Provide the [x, y] coordinate of the cell's center where the given text is located.  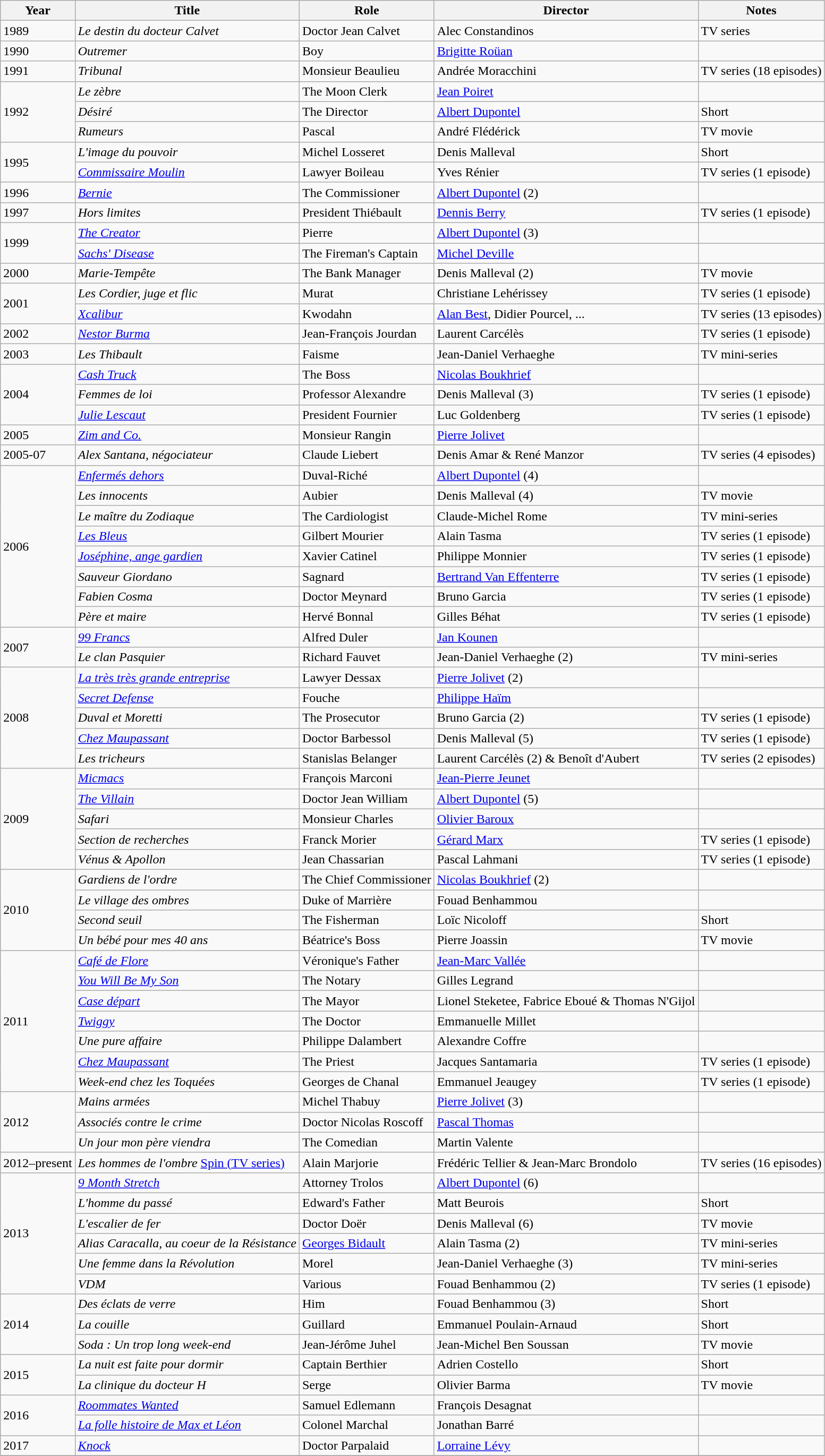
Nicolas Boukhrief (2) [566, 879]
Andrée Moracchini [566, 71]
Denis Malleval (4) [566, 495]
L'escalier de fer [187, 1223]
Various [367, 1284]
Jean-François Jourdan [367, 334]
1990 [38, 51]
Une femme dans la Révolution [187, 1264]
Frédéric Tellier & Jean-Marc Brondolo [566, 1162]
The Mayor [367, 1001]
TV series (18 episodes) [761, 71]
TV series [761, 31]
Alain Tasma (2) [566, 1244]
Doctor Doër [367, 1223]
Les Thibault [187, 354]
Pierre [367, 233]
Morel [367, 1264]
Yves Rénier [566, 172]
Monsieur Charles [367, 819]
Attorney Trolos [367, 1183]
Monsieur Beaulieu [367, 71]
Pierre Jolivet (2) [566, 678]
The Boss [367, 374]
Jean Poiret [566, 91]
Olivier Baroux [566, 819]
President Fournier [367, 415]
Christiane Lehérissey [566, 294]
The Moon Clerk [367, 91]
Nestor Burma [187, 334]
President Thiébault [367, 212]
Duval et Moretti [187, 718]
Lawyer Boileau [367, 172]
Alec Constandinos [566, 31]
Michel Thabuy [367, 1102]
Bruno Garcia [566, 597]
Monsieur Rangin [367, 435]
Doctor Parpalaid [367, 1445]
Hervé Bonnal [367, 617]
Soda : Un trop long week-end [187, 1344]
Bertrand Van Effenterre [566, 576]
The Prosecutor [367, 718]
Gilles Legrand [566, 981]
2013 [38, 1233]
Joséphine, ange gardien [187, 556]
Une pure affaire [187, 1041]
Knock [187, 1445]
VDM [187, 1284]
2012 [38, 1122]
2004 [38, 395]
Samuel Edlemann [367, 1405]
Michel Losseret [367, 152]
Le clan Pasquier [187, 657]
Denis Amar & René Manzor [566, 455]
Guillard [367, 1324]
Safari [187, 819]
Jean-Daniel Verhaeghe (3) [566, 1264]
Alan Best, Didier Pourcel, ... [566, 314]
Le village des ombres [187, 900]
Jean Chassarian [367, 859]
2000 [38, 273]
Jan Kounen [566, 637]
Week-end chez les Toquées [187, 1082]
TV series (13 episodes) [761, 314]
Micmacs [187, 778]
The Priest [367, 1061]
Duval-Riché [367, 475]
Les Bleus [187, 536]
Sauveur Giordano [187, 576]
2010 [38, 910]
Twiggy [187, 1021]
Serge [367, 1385]
Des éclats de verre [187, 1304]
Les Cordier, juge et flic [187, 294]
9 Month Stretch [187, 1183]
2009 [38, 819]
Director [566, 11]
Rumeurs [187, 132]
You Will Be My Son [187, 981]
Sagnard [367, 576]
Philippe Monnier [566, 556]
Vénus & Apollon [187, 859]
The Bank Manager [367, 273]
2005-07 [38, 455]
Faisme [367, 354]
Xavier Catinel [367, 556]
Year [38, 11]
Alfred Duler [367, 637]
Jean-Jérôme Juhel [367, 1344]
Claude-Michel Rome [566, 516]
Professor Alexandre [367, 395]
Gardiens de l'ordre [187, 879]
The Director [367, 112]
Alain Marjorie [367, 1162]
L'homme du passé [187, 1203]
1995 [38, 162]
Hors limites [187, 212]
The Villain [187, 799]
2012–present [38, 1162]
Richard Fauvet [367, 657]
Albert Dupontel [566, 112]
Olivier Barma [566, 1385]
Emmanuel Poulain-Arnaud [566, 1324]
Fabien Cosma [187, 597]
Denis Malleval (6) [566, 1223]
Doctor Meynard [367, 597]
Loïc Nicoloff [566, 920]
Laurent Carcélès [566, 334]
2001 [38, 304]
Franck Morier [367, 839]
La très très grande entreprise [187, 678]
2002 [38, 334]
Georges de Chanal [367, 1082]
2015 [38, 1375]
The Doctor [367, 1021]
Alain Tasma [566, 536]
Un jour mon père viendra [187, 1142]
Un bébé pour mes 40 ans [187, 940]
Doctor Nicolas Roscoff [367, 1122]
Albert Dupontel (2) [566, 192]
2007 [38, 647]
2014 [38, 1324]
Georges Bidault [367, 1244]
Albert Dupontel (6) [566, 1183]
TV series (2 episodes) [761, 758]
Albert Dupontel (4) [566, 475]
Colonel Marchal [367, 1425]
Aubier [367, 495]
François Marconi [367, 778]
Sachs' Disease [187, 253]
Désiré [187, 112]
Matt Beurois [566, 1203]
The Notary [367, 981]
Philippe Dalambert [367, 1041]
2005 [38, 435]
Alexandre Coffre [566, 1041]
Pierre Jolivet [566, 435]
Lionel Steketee, Fabrice Eboué & Thomas N'Gijol [566, 1001]
Bruno Garcia (2) [566, 718]
Zim and Co. [187, 435]
The Creator [187, 233]
1992 [38, 112]
Fouad Benhammou (3) [566, 1304]
Michel Deville [566, 253]
Outremer [187, 51]
2003 [38, 354]
Pierre Joassin [566, 940]
Martin Valente [566, 1142]
Pascal Thomas [566, 1122]
Le zèbre [187, 91]
The Chief Commissioner [367, 879]
Tribunal [187, 71]
Murat [367, 294]
Doctor Jean William [367, 799]
The Comedian [367, 1142]
André Flédérick [566, 132]
Le maître du Zodiaque [187, 516]
Les innocents [187, 495]
Les hommes de l'ombre Spin (TV series) [187, 1162]
Emmanuel Jeaugey [566, 1082]
Xcalibur [187, 314]
Alex Santana, négociateur [187, 455]
1996 [38, 192]
99 Francs [187, 637]
Bernie [187, 192]
Fouad Benhammou (2) [566, 1284]
La couille [187, 1324]
2017 [38, 1445]
The Fisherman [367, 920]
Julie Lescaut [187, 415]
Secret Defense [187, 698]
The Cardiologist [367, 516]
Pascal [367, 132]
1999 [38, 243]
2011 [38, 1021]
Café de Flore [187, 961]
La clinique du docteur H [187, 1385]
Philippe Haïm [566, 698]
Dennis Berry [566, 212]
Laurent Carcélès (2) & Benoît d'Aubert [566, 758]
Père et maire [187, 617]
The Fireman's Captain [367, 253]
Denis Malleval (5) [566, 738]
L'image du pouvoir [187, 152]
1989 [38, 31]
Jacques Santamaria [566, 1061]
Albert Dupontel (5) [566, 799]
Gilles Béhat [566, 617]
Femmes de loi [187, 395]
Brigitte Roüan [566, 51]
Second seuil [187, 920]
Gérard Marx [566, 839]
Associés contre le crime [187, 1122]
Alias Caracalla, au coeur de la Résistance [187, 1244]
2006 [38, 546]
La folle histoire de Max et Léon [187, 1425]
Stanislas Belanger [367, 758]
Title [187, 11]
La nuit est faite pour dormir [187, 1365]
Gilbert Mourier [367, 536]
François Desagnat [566, 1405]
Fouad Benhammou [566, 900]
Role [367, 11]
Jean-Michel Ben Soussan [566, 1344]
Adrien Costello [566, 1365]
Véronique's Father [367, 961]
Denis Malleval (3) [566, 395]
Denis Malleval (2) [566, 273]
TV series (16 episodes) [761, 1162]
Notes [761, 11]
Lawyer Dessax [367, 678]
Lorraine Lévy [566, 1445]
Claude Liebert [367, 455]
Edward's Father [367, 1203]
Béatrice's Boss [367, 940]
Jean-Marc Vallée [566, 961]
Kwodahn [367, 314]
Les tricheurs [187, 758]
Mains armées [187, 1102]
Case départ [187, 1001]
Fouche [367, 698]
Section de recherches [187, 839]
Pierre Jolivet (3) [566, 1102]
Doctor Barbessol [367, 738]
2008 [38, 718]
Him [367, 1304]
Jean-Daniel Verhaeghe [566, 354]
Enfermés dehors [187, 475]
Roommates Wanted [187, 1405]
Le destin du docteur Calvet [187, 31]
Boy [367, 51]
Jean-Pierre Jeunet [566, 778]
Emmanuelle Millet [566, 1021]
TV series (4 episodes) [761, 455]
Captain Berthier [367, 1365]
Denis Malleval [566, 152]
2016 [38, 1415]
1991 [38, 71]
Pascal Lahmani [566, 859]
Jonathan Barré [566, 1425]
Commissaire Moulin [187, 172]
Luc Goldenberg [566, 415]
Jean-Daniel Verhaeghe (2) [566, 657]
Nicolas Boukhrief [566, 374]
Doctor Jean Calvet [367, 31]
Marie-Tempête [187, 273]
Duke of Marrière [367, 900]
1997 [38, 212]
Cash Truck [187, 374]
Albert Dupontel (3) [566, 233]
The Commissioner [367, 192]
